Provide the [X, Y] coordinate of the cell's center where the given text is located.  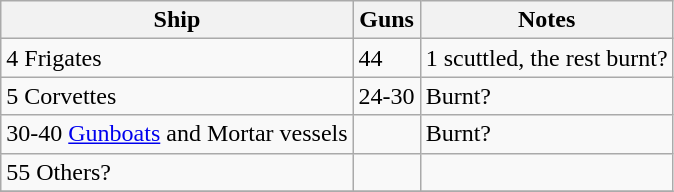
24-30 [386, 96]
44 [386, 58]
4 Frigates [177, 58]
55 Others? [177, 172]
1 scuttled, the rest burnt? [546, 58]
5 Corvettes [177, 96]
30-40 Gunboats and Mortar vessels [177, 134]
Notes [546, 20]
Ship [177, 20]
Guns [386, 20]
